Locate the cell with the specified text and output its (X, Y) center coordinate. 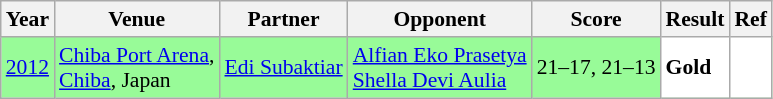
Result (696, 19)
Opponent (440, 19)
2012 (28, 68)
Gold (696, 68)
Year (28, 19)
Edi Subaktiar (283, 68)
Alfian Eko Prasetya Shella Devi Aulia (440, 68)
21–17, 21–13 (596, 68)
Chiba Port Arena,Chiba, Japan (136, 68)
Venue (136, 19)
Ref (750, 19)
Partner (283, 19)
Score (596, 19)
